Find where the given text appears and provide that cell's center as (x, y) coordinate. 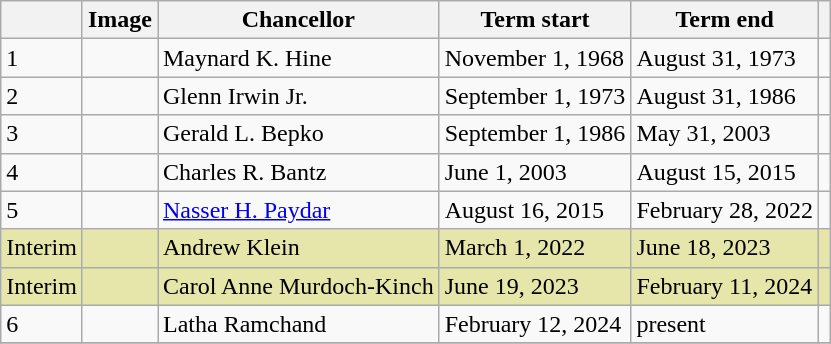
September 1, 1986 (535, 134)
Latha Ramchand (299, 324)
February 12, 2024 (535, 324)
March 1, 2022 (535, 248)
Glenn Irwin Jr. (299, 96)
Maynard K. Hine (299, 58)
2 (42, 96)
June 19, 2023 (535, 286)
February 28, 2022 (725, 210)
August 16, 2015 (535, 210)
Carol Anne Murdoch-Kinch (299, 286)
August 31, 1986 (725, 96)
May 31, 2003 (725, 134)
5 (42, 210)
Gerald L. Bepko (299, 134)
September 1, 1973 (535, 96)
June 1, 2003 (535, 172)
6 (42, 324)
August 31, 1973 (725, 58)
Term start (535, 20)
Image (120, 20)
present (725, 324)
February 11, 2024 (725, 286)
Charles R. Bantz (299, 172)
1 (42, 58)
3 (42, 134)
Andrew Klein (299, 248)
4 (42, 172)
Term end (725, 20)
Nasser H. Paydar (299, 210)
Chancellor (299, 20)
June 18, 2023 (725, 248)
August 15, 2015 (725, 172)
November 1, 1968 (535, 58)
